Output the [X, Y] coordinate of the center of the cell containing the given text.  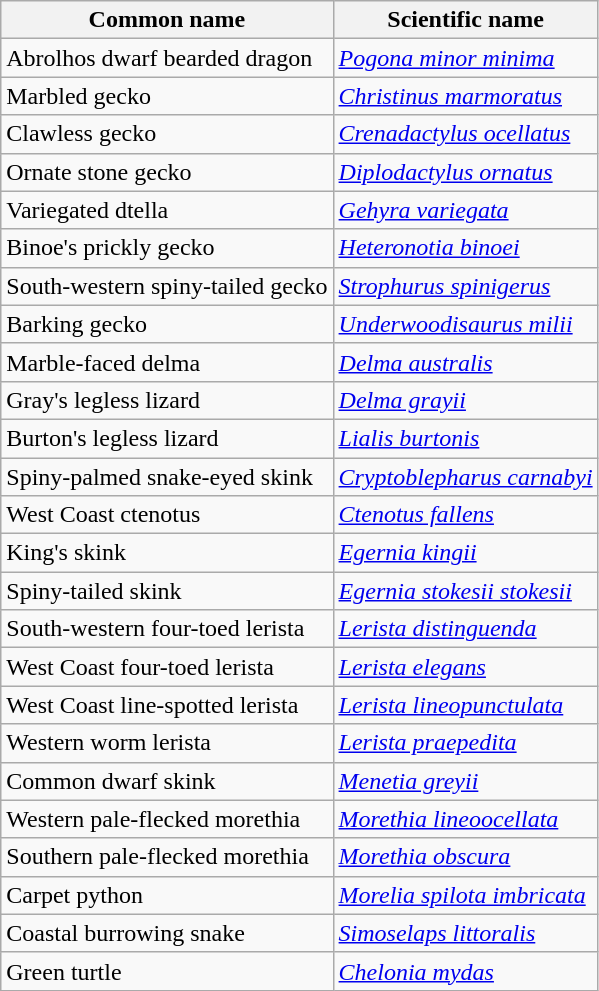
Lerista distinguenda [466, 629]
Spiny-tailed skink [167, 591]
Burton's legless lizard [167, 438]
Ctenotus fallens [466, 515]
Gray's legless lizard [167, 400]
Green turtle [167, 971]
Egernia stokesii stokesii [466, 591]
Binoe's prickly gecko [167, 248]
Delma australis [466, 362]
Underwoodisaurus milii [466, 324]
Carpet python [167, 895]
Variegated dtella [167, 210]
Lerista praepedita [466, 743]
Delma grayii [466, 400]
Chelonia mydas [466, 971]
Scientific name [466, 20]
Pogona minor minima [466, 58]
Coastal burrowing snake [167, 933]
Common dwarf skink [167, 781]
Egernia kingii [466, 553]
Common name [167, 20]
Cryptoblepharus carnabyi [466, 477]
South-western spiny-tailed gecko [167, 286]
Marble-faced delma [167, 362]
South-western four-toed lerista [167, 629]
Simoselaps littoralis [466, 933]
Morethia obscura [466, 857]
Lialis burtonis [466, 438]
Marbled gecko [167, 96]
Diplodactylus ornatus [466, 172]
Lerista elegans [466, 667]
West Coast line-spotted lerista [167, 705]
Lerista lineopunctulata [466, 705]
West Coast ctenotus [167, 515]
Western pale-flecked morethia [167, 819]
Barking gecko [167, 324]
Spiny-palmed snake-eyed skink [167, 477]
Heteronotia binoei [466, 248]
Ornate stone gecko [167, 172]
Christinus marmoratus [466, 96]
West Coast four-toed lerista [167, 667]
King's skink [167, 553]
Strophurus spinigerus [466, 286]
Western worm lerista [167, 743]
Clawless gecko [167, 134]
Morethia lineoocellata [466, 819]
Southern pale-flecked morethia [167, 857]
Abrolhos dwarf bearded dragon [167, 58]
Crenadactylus ocellatus [466, 134]
Menetia greyii [466, 781]
Morelia spilota imbricata [466, 895]
Gehyra variegata [466, 210]
